Return [x, y] of the center of cell containing provided text 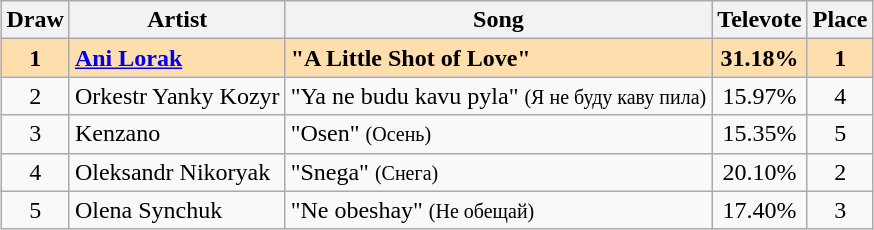
15.97% [760, 96]
"Ne obeshay" (Не обещай) [498, 210]
Oleksandr Nikoryak [177, 172]
20.10% [760, 172]
Place [840, 20]
Draw [35, 20]
Ani Lorak [177, 58]
Televote [760, 20]
15.35% [760, 134]
Orkestr Yanky Kozyr [177, 96]
"A Little Shot of Love" [498, 58]
31.18% [760, 58]
"Snega" (Снега) [498, 172]
"Ya ne budu kavu pyla" (Я не буду каву пила) [498, 96]
Olena Synchuk [177, 210]
Kenzano [177, 134]
17.40% [760, 210]
Artist [177, 20]
Song [498, 20]
"Osen" (Осень) [498, 134]
